Capture the cell that displays the provided text and extract its [X, Y] central coordinate. 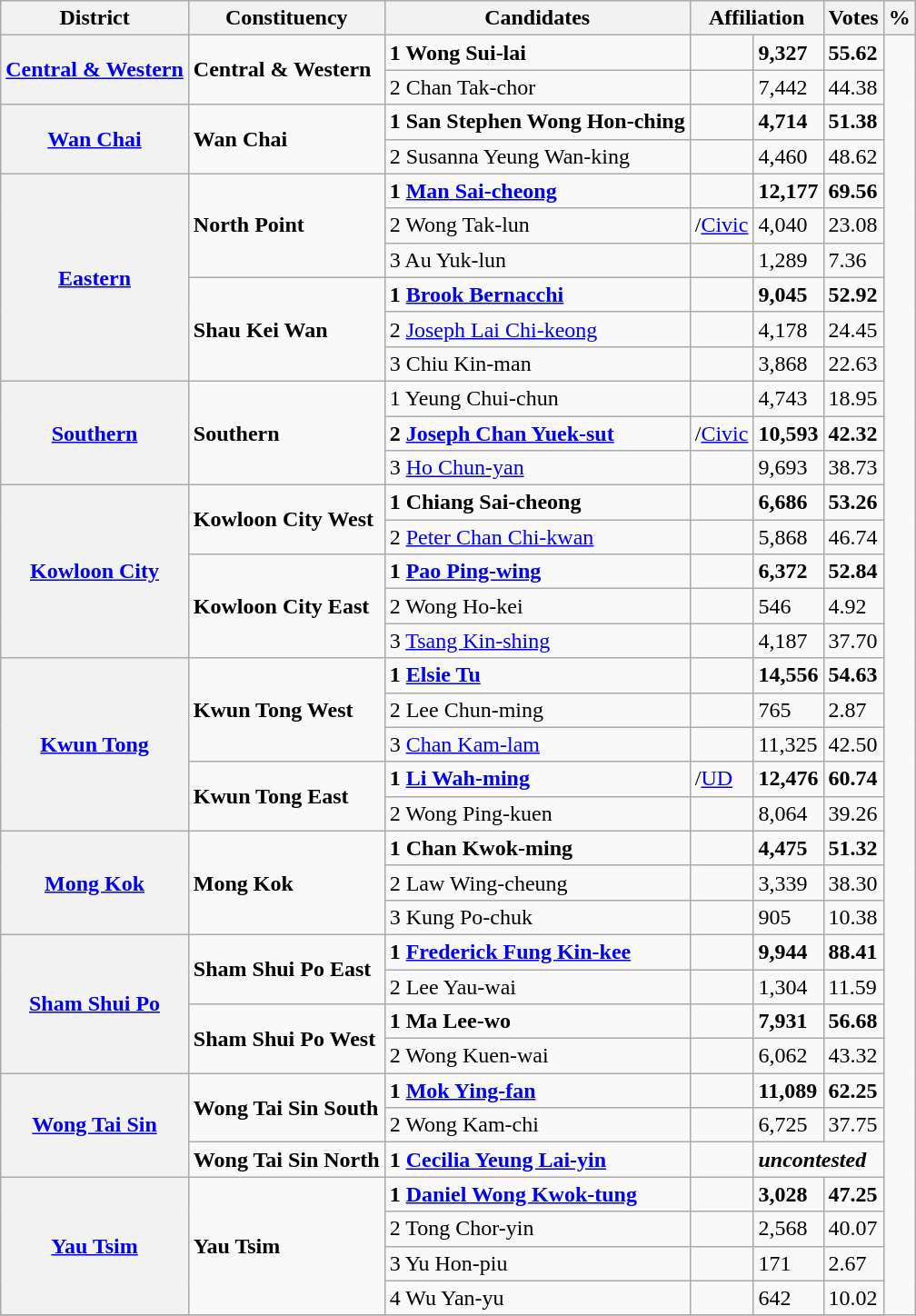
11.59 [853, 986]
11,325 [789, 744]
4,460 [789, 156]
1 Pao Ping-wing [537, 572]
642 [789, 1298]
43.32 [853, 1056]
uncontested [818, 1160]
4,178 [789, 329]
38.73 [853, 468]
171 [789, 1263]
3,868 [789, 364]
1 Man Sai-cheong [537, 191]
5,868 [789, 537]
Kowloon City [95, 572]
1 San Stephen Wong Hon-ching [537, 122]
52.84 [853, 572]
6,062 [789, 1056]
3 Au Yuk-lun [537, 260]
3 Chiu Kin-man [537, 364]
69.56 [853, 191]
2 Chan Tak-chor [537, 87]
1 Daniel Wong Kwok-tung [537, 1194]
22.63 [853, 364]
1 Brook Bernacchi [537, 294]
3 Tsang Kin-shing [537, 641]
1 Wong Sui-lai [537, 53]
51.32 [853, 848]
23.08 [853, 225]
Wong Tai Sin South [286, 1108]
Constituency [286, 18]
10,593 [789, 434]
1 Elsie Tu [537, 675]
3 Kung Po-chuk [537, 917]
8,064 [789, 813]
2 Wong Tak-lun [537, 225]
Votes [853, 18]
Sham Shui Po West [286, 1039]
2 Peter Chan Chi-kwan [537, 537]
3,339 [789, 882]
2.87 [853, 710]
11,089 [789, 1091]
55.62 [853, 53]
4,187 [789, 641]
4,743 [789, 398]
6,372 [789, 572]
88.41 [853, 952]
7.36 [853, 260]
Kwun Tong West [286, 710]
Eastern [95, 277]
2 Lee Chun-ming [537, 710]
Kwun Tong [95, 744]
10.38 [853, 917]
9,693 [789, 468]
4.92 [853, 606]
7,931 [789, 1022]
2 Susanna Yeung Wan-king [537, 156]
3 Ho Chun-yan [537, 468]
12,476 [789, 779]
6,686 [789, 503]
2 Law Wing-cheung [537, 882]
47.25 [853, 1194]
48.62 [853, 156]
1 Chiang Sai-cheong [537, 503]
44.38 [853, 87]
38.30 [853, 882]
9,944 [789, 952]
1 Li Wah-ming [537, 779]
2 Wong Ping-kuen [537, 813]
6,725 [789, 1125]
Kowloon City West [286, 520]
42.50 [853, 744]
1 Cecilia Yeung Lai-yin [537, 1160]
Sham Shui Po East [286, 969]
46.74 [853, 537]
2 Wong Kam-chi [537, 1125]
9,327 [789, 53]
14,556 [789, 675]
2 Lee Yau-wai [537, 986]
Kowloon City East [286, 606]
Sham Shui Po [95, 1003]
56.68 [853, 1022]
Candidates [537, 18]
2.67 [853, 1263]
1 Chan Kwok-ming [537, 848]
Shau Kei Wan [286, 329]
37.70 [853, 641]
1 Frederick Fung Kin-kee [537, 952]
2 Joseph Lai Chi-keong [537, 329]
4,475 [789, 848]
Wong Tai Sin [95, 1125]
546 [789, 606]
3 Yu Hon-piu [537, 1263]
1 Ma Lee-wo [537, 1022]
9,045 [789, 294]
37.75 [853, 1125]
Affiliation [756, 18]
12,177 [789, 191]
7,442 [789, 87]
10.02 [853, 1298]
4 Wu Yan-yu [537, 1298]
3,028 [789, 1194]
24.45 [853, 329]
4,714 [789, 122]
54.63 [853, 675]
18.95 [853, 398]
Kwun Tong East [286, 796]
39.26 [853, 813]
51.38 [853, 122]
60.74 [853, 779]
1,304 [789, 986]
North Point [286, 225]
765 [789, 710]
52.92 [853, 294]
42.32 [853, 434]
2 Wong Ho-kei [537, 606]
62.25 [853, 1091]
District [95, 18]
3 Chan Kam-lam [537, 744]
53.26 [853, 503]
2 Tong Chor-yin [537, 1229]
905 [789, 917]
Wong Tai Sin North [286, 1160]
% [900, 18]
40.07 [853, 1229]
2 Joseph Chan Yuek-sut [537, 434]
4,040 [789, 225]
1,289 [789, 260]
2,568 [789, 1229]
/UD [722, 779]
1 Yeung Chui-chun [537, 398]
2 Wong Kuen-wai [537, 1056]
1 Mok Ying-fan [537, 1091]
